For the text-containing cell, return its midpoint in [x, y] coordinate format. 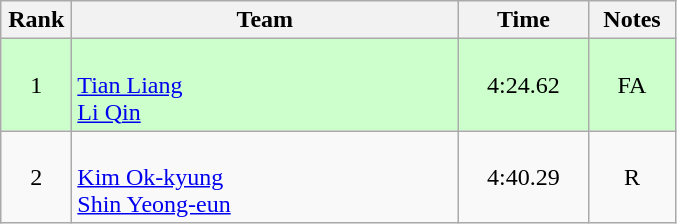
2 [36, 177]
R [632, 177]
4:24.62 [524, 85]
4:40.29 [524, 177]
FA [632, 85]
Kim Ok-kyungShin Yeong-eun [265, 177]
1 [36, 85]
Rank [36, 20]
Notes [632, 20]
Tian LiangLi Qin [265, 85]
Team [265, 20]
Time [524, 20]
